Detect which cell encompasses the target text, then output its (X, Y) center coordinate. 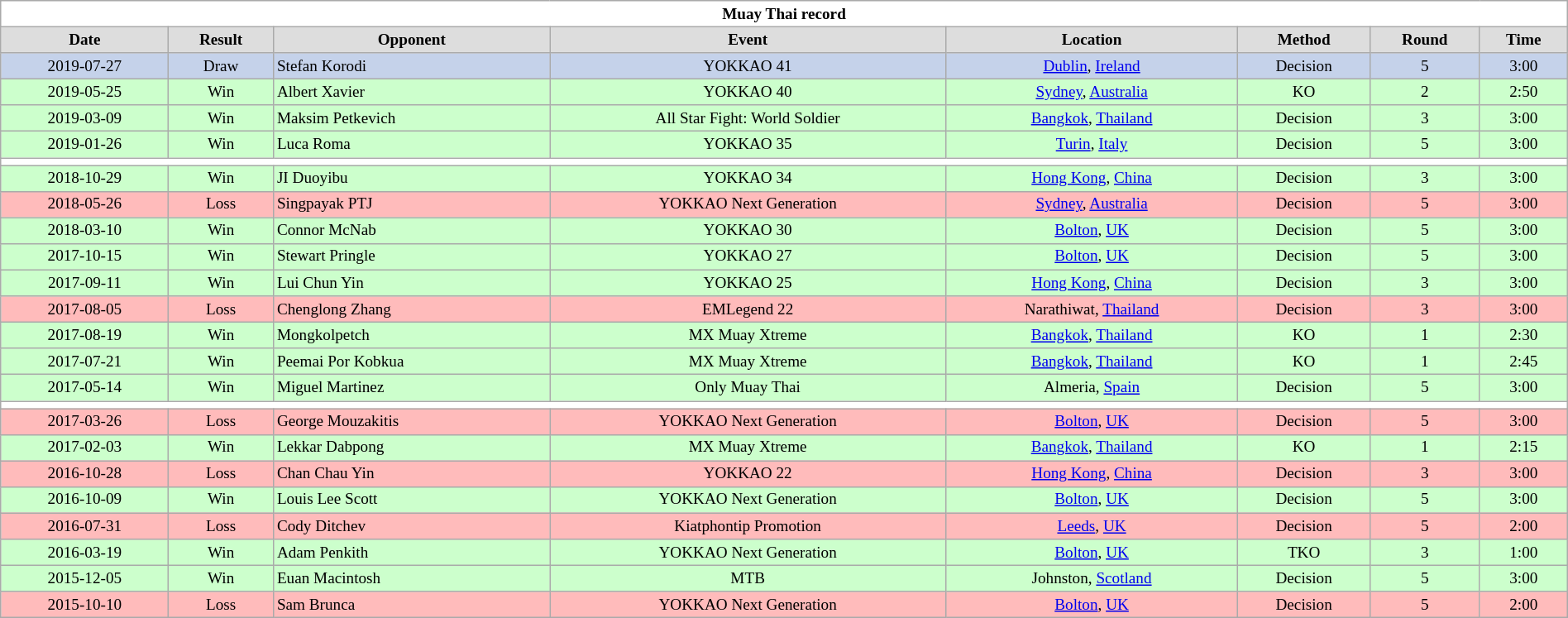
2018-10-29 (84, 179)
Lui Chun Yin (412, 283)
YOKKAO 22 (748, 474)
MTB (748, 578)
2015-10-10 (84, 605)
Leeds, UK (1092, 526)
2017-02-03 (84, 448)
2019-07-27 (84, 66)
2:50 (1523, 92)
Stefan Korodi (412, 66)
YOKKAO 40 (748, 92)
2018-03-10 (84, 231)
2017-09-11 (84, 283)
Event (748, 40)
Adam Penkith (412, 553)
Cody Ditchev (412, 526)
TKO (1303, 553)
2019-05-25 (84, 92)
2019-03-09 (84, 118)
Sam Brunca (412, 605)
Muay Thai record (784, 14)
Result (221, 40)
2016-10-28 (84, 474)
2017-07-21 (84, 362)
Round (1424, 40)
1:00 (1523, 553)
2018-05-26 (84, 204)
Only Muay Thai (748, 388)
2015-12-05 (84, 578)
Narathiwat, Thailand (1092, 309)
All Star Fight: World Soldier (748, 118)
Location (1092, 40)
Louis Lee Scott (412, 500)
2 (1424, 92)
2017-08-05 (84, 309)
2016-03-19 (84, 553)
Opponent (412, 40)
2017-03-26 (84, 421)
Miguel Martinez (412, 388)
2:15 (1523, 448)
Almeria, Spain (1092, 388)
Method (1303, 40)
Mongkolpetch (412, 335)
Connor McNab (412, 231)
Maksim Petkevich (412, 118)
Time (1523, 40)
JI Duoyibu (412, 179)
George Mouzakitis (412, 421)
Dublin, Ireland (1092, 66)
Turin, Italy (1092, 145)
EMLegend 22 (748, 309)
Euan Macintosh (412, 578)
Chenglong Zhang (412, 309)
Kiatphontip Promotion (748, 526)
2017-10-15 (84, 256)
Singpayak PTJ (412, 204)
2:30 (1523, 335)
Date (84, 40)
YOKKAO 35 (748, 145)
2016-07-31 (84, 526)
YOKKAO 25 (748, 283)
Peemai Por Kobkua (412, 362)
Luca Roma (412, 145)
Draw (221, 66)
YOKKAO 41 (748, 66)
Johnston, Scotland (1092, 578)
YOKKAO 27 (748, 256)
YOKKAO 34 (748, 179)
2017-05-14 (84, 388)
2016-10-09 (84, 500)
Stewart Pringle (412, 256)
Albert Xavier (412, 92)
Lekkar Dabpong (412, 448)
2017-08-19 (84, 335)
Chan Chau Yin (412, 474)
2019-01-26 (84, 145)
2:45 (1523, 362)
YOKKAO 30 (748, 231)
